Scan for the cell matching the given text and deliver its [X, Y] coordinate at center. 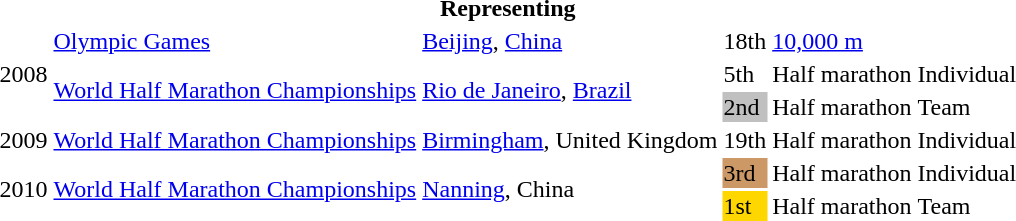
Olympic Games [235, 41]
2nd [745, 107]
Beijing, China [570, 41]
18th [745, 41]
5th [745, 74]
19th [745, 140]
10,000 m [842, 41]
1st [745, 206]
Birmingham, United Kingdom [570, 140]
Rio de Janeiro, Brazil [570, 90]
3rd [745, 173]
Nanning, China [570, 190]
